Output the [x, y] coordinate of the center of the cell containing the given text.  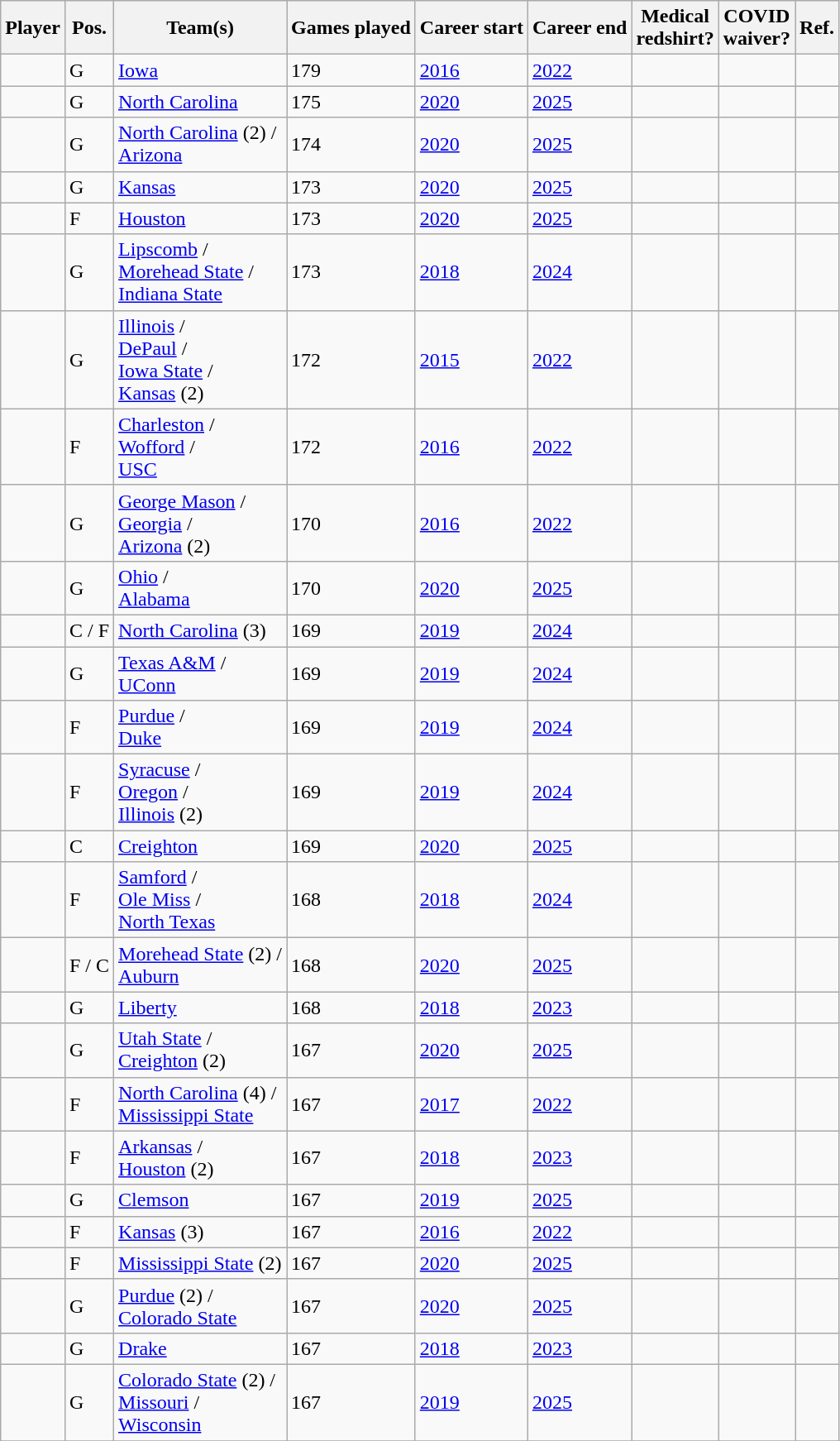
Player [33, 28]
Games played [351, 28]
Career start [471, 28]
North Carolina [200, 102]
George Mason /Georgia /Arizona (2) [200, 523]
North Carolina (4) /Mississippi State [200, 1103]
Morehead State (2) /Auburn [200, 965]
C [89, 846]
Syracuse /Oregon /Illinois (2) [200, 792]
C / F [89, 630]
Utah State /Creighton (2) [200, 1051]
2015 [471, 359]
Texas A&M /UConn [200, 673]
Houston [200, 218]
Liberty [200, 1008]
174 [351, 144]
Charleston /Wofford /USC [200, 447]
Samford /Ole Miss /North Texas [200, 900]
Purdue /Duke [200, 728]
North Carolina (3) [200, 630]
Ref. [817, 28]
Arkansas /Houston (2) [200, 1158]
Drake [200, 1348]
Clemson [200, 1200]
Kansas (3) [200, 1232]
North Carolina (2) /Arizona [200, 144]
Mississippi State (2) [200, 1263]
Purdue (2) /Colorado State [200, 1305]
Iowa [200, 70]
Lipscomb /Morehead State /Indiana State [200, 272]
179 [351, 70]
Pos. [89, 28]
F / C [89, 965]
Career end [579, 28]
COVIDwaiver? [756, 28]
Ohio /Alabama [200, 587]
Team(s) [200, 28]
Creighton [200, 846]
2017 [471, 1103]
175 [351, 102]
Kansas [200, 187]
Illinois /DePaul /Iowa State /Kansas (2) [200, 359]
Medicalredshirt? [675, 28]
Colorado State (2) /Missouri /Wisconsin [200, 1402]
